Return the (X, Y) coordinate for the center point of the cell that contains the specified text.  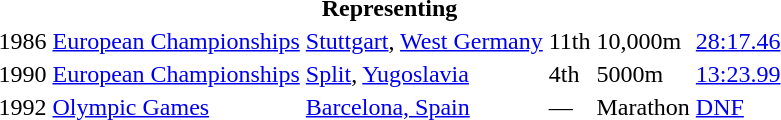
Split, Yugoslavia (424, 74)
Stuttgart, West Germany (424, 41)
11th (570, 41)
5000m (643, 74)
4th (570, 74)
10,000m (643, 41)
